From the cell containing the given text, extract its center point as (X, Y) coordinate. 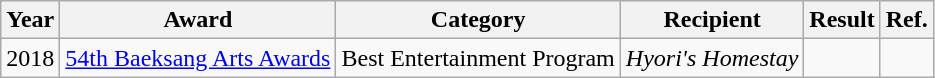
2018 (30, 58)
Recipient (712, 20)
Year (30, 20)
Ref. (906, 20)
Award (198, 20)
Hyori's Homestay (712, 58)
Result (842, 20)
Best Entertainment Program (478, 58)
54th Baeksang Arts Awards (198, 58)
Category (478, 20)
